Identify which cell holds the provided text, then report its [X, Y] central coordinate. 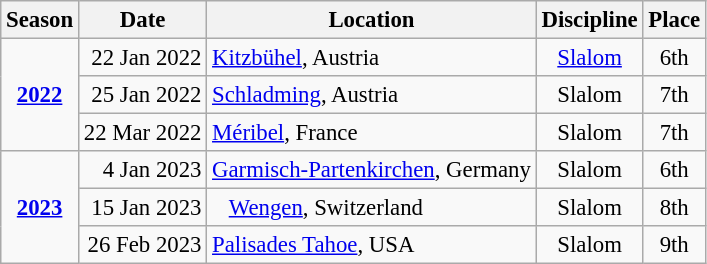
2023 [40, 208]
Schladming, Austria [372, 95]
Palisades Tahoe, USA [372, 245]
22 Jan 2022 [142, 58]
9th [674, 245]
Méribel, France [372, 133]
Location [372, 20]
Date [142, 20]
Kitzbühel, Austria [372, 58]
Discipline [590, 20]
Wengen, Switzerland [372, 208]
15 Jan 2023 [142, 208]
22 Mar 2022 [142, 133]
Season [40, 20]
26 Feb 2023 [142, 245]
Place [674, 20]
4 Jan 2023 [142, 170]
8th [674, 208]
25 Jan 2022 [142, 95]
Garmisch-Partenkirchen, Germany [372, 170]
2022 [40, 96]
